For the text-containing cell, return its midpoint in (x, y) coordinate format. 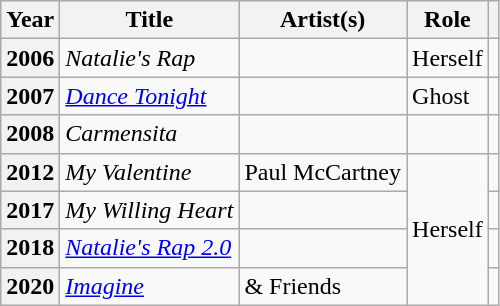
2018 (30, 248)
Artist(s) (323, 20)
Role (448, 20)
2020 (30, 286)
& Friends (323, 286)
My Valentine (150, 172)
2012 (30, 172)
2017 (30, 210)
Dance Tonight (150, 96)
Paul McCartney (323, 172)
Year (30, 20)
Natalie's Rap 2.0 (150, 248)
Title (150, 20)
2006 (30, 58)
2008 (30, 134)
My Willing Heart (150, 210)
Ghost (448, 96)
Imagine (150, 286)
Carmensita (150, 134)
2007 (30, 96)
Natalie's Rap (150, 58)
